For the text-containing cell, return its midpoint in [X, Y] coordinate format. 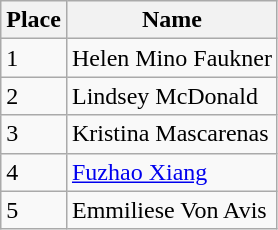
5 [34, 210]
Emmiliese Von Avis [172, 210]
Helen Mino Faukner [172, 58]
Place [34, 20]
4 [34, 172]
1 [34, 58]
2 [34, 96]
Lindsey McDonald [172, 96]
3 [34, 134]
Kristina Mascarenas [172, 134]
Name [172, 20]
Fuzhao Xiang [172, 172]
